For the text-containing cell, return its midpoint in [X, Y] coordinate format. 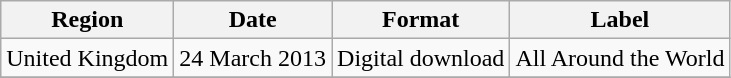
Format [421, 20]
24 March 2013 [253, 58]
All Around the World [620, 58]
Region [88, 20]
Date [253, 20]
Digital download [421, 58]
Label [620, 20]
United Kingdom [88, 58]
